Capture the cell that displays the provided text and extract its [x, y] central coordinate. 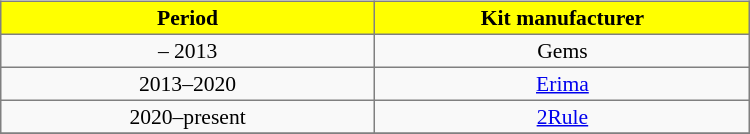
Erima [562, 84]
Gems [562, 50]
2Rule [562, 116]
– 2013 [188, 50]
2013–2020 [188, 84]
2020–present [188, 116]
Period [188, 18]
Kit manufacturer [562, 18]
